Find where the given text appears and provide that cell's center as [X, Y] coordinate. 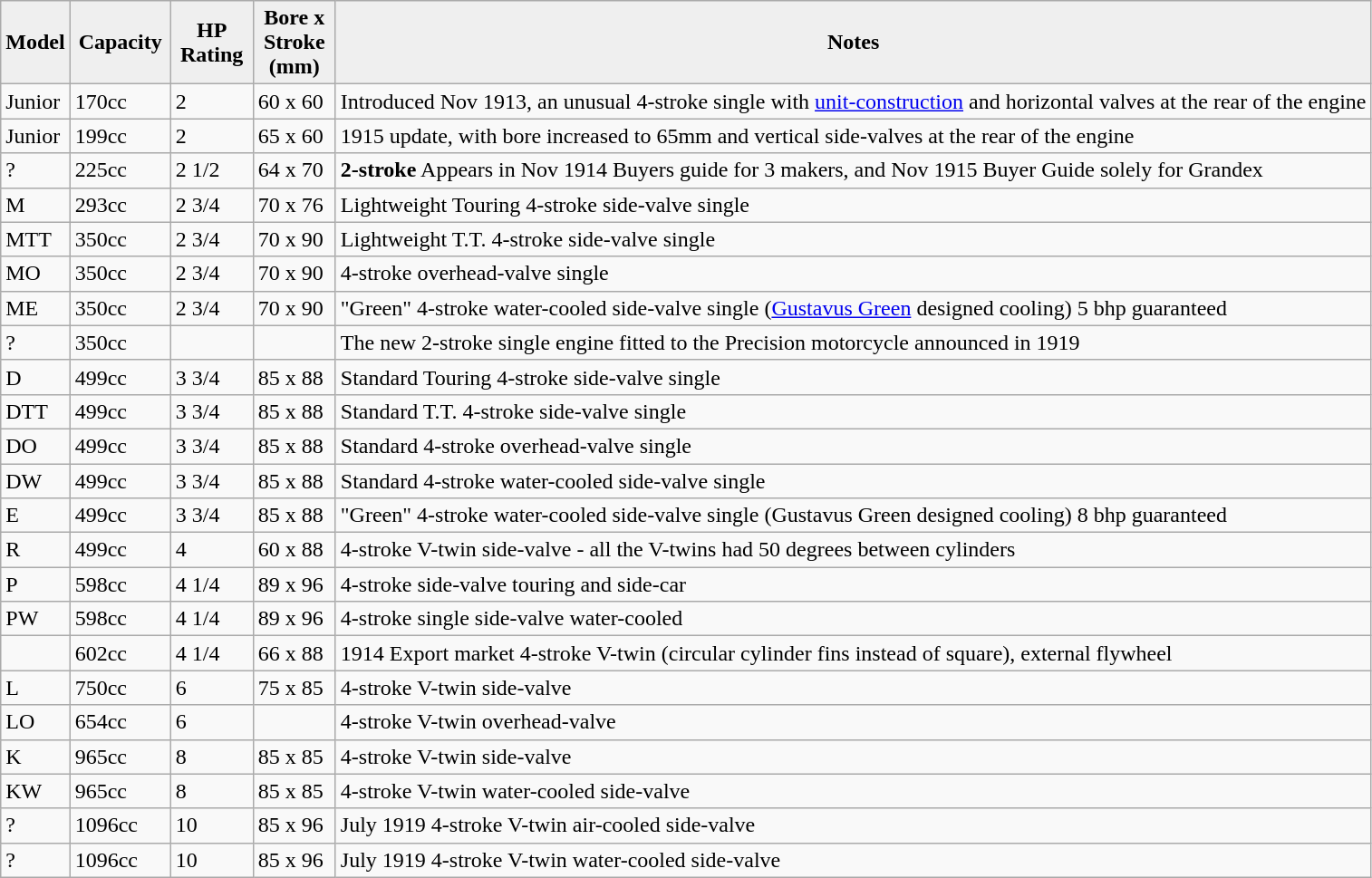
4-stroke overhead-valve single [854, 274]
Standard 4-stroke overhead-valve single [854, 446]
Standard T.T. 4-stroke side-valve single [854, 411]
Bore x Stroke (mm) [294, 43]
DTT [35, 411]
KW [35, 791]
LO [35, 722]
70 x 76 [294, 205]
4-stroke single side-valve water-cooled [854, 619]
Model [35, 43]
75 x 85 [294, 688]
Introduced Nov 1913, an unusual 4-stroke single with unit-construction and horizontal valves at the rear of the engine [854, 101]
2 1/2 [212, 170]
1914 Export market 4-stroke V-twin (circular cylinder fins instead of square), external flywheel [854, 653]
654cc [120, 722]
64 x 70 [294, 170]
293cc [120, 205]
65 x 60 [294, 136]
Standard 4-stroke water-cooled side-valve single [854, 481]
MTT [35, 239]
D [35, 377]
ME [35, 308]
4-stroke V-twin water-cooled side-valve [854, 791]
MO [35, 274]
750cc [120, 688]
K [35, 757]
PW [35, 619]
60 x 88 [294, 550]
HP Rating [212, 43]
E [35, 516]
P [35, 584]
170cc [120, 101]
L [35, 688]
Standard Touring 4-stroke side-valve single [854, 377]
DO [35, 446]
R [35, 550]
Lightweight T.T. 4-stroke side-valve single [854, 239]
M [35, 205]
"Green" 4-stroke water-cooled side-valve single (Gustavus Green designed cooling) 8 bhp guaranteed [854, 516]
2-stroke Appears in Nov 1914 Buyers guide for 3 makers, and Nov 1915 Buyer Guide solely for Grandex [854, 170]
DW [35, 481]
July 1919 4-stroke V-twin air-cooled side-valve [854, 825]
1915 update, with bore increased to 65mm and vertical side-valves at the rear of the engine [854, 136]
4 [212, 550]
602cc [120, 653]
"Green" 4-stroke water-cooled side-valve single (Gustavus Green designed cooling) 5 bhp guaranteed [854, 308]
199cc [120, 136]
225cc [120, 170]
4-stroke V-twin side-valve - all the V-twins had 50 degrees between cylinders [854, 550]
4-stroke V-twin overhead-valve [854, 722]
The new 2-stroke single engine fitted to the Precision motorcycle announced in 1919 [854, 343]
Lightweight Touring 4-stroke side-valve single [854, 205]
July 1919 4-stroke V-twin water-cooled side-valve [854, 860]
Capacity [120, 43]
60 x 60 [294, 101]
66 x 88 [294, 653]
4-stroke side-valve touring and side-car [854, 584]
Notes [854, 43]
